Determine the (X, Y) coordinate at the center of the cell enclosing the given text.  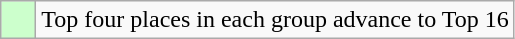
Top four places in each group advance to Top 16 (275, 20)
